Locate the cell with the specified text and output its (x, y) center coordinate. 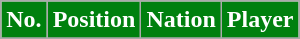
Player (260, 20)
No. (24, 20)
Position (94, 20)
Nation (181, 20)
